Detect which cell encompasses the target text, then output its (X, Y) center coordinate. 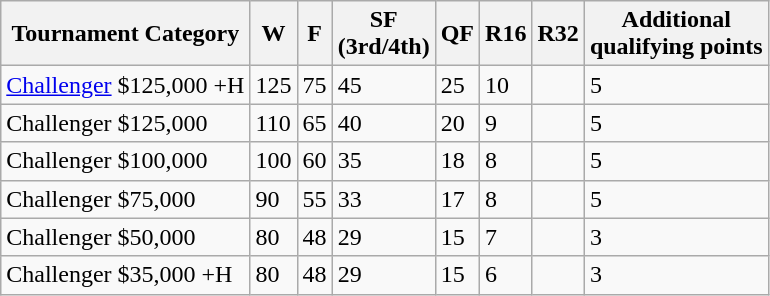
40 (384, 123)
60 (314, 161)
90 (274, 199)
QF (457, 34)
100 (274, 161)
110 (274, 123)
45 (384, 85)
55 (314, 199)
125 (274, 85)
Additionalqualifying points (676, 34)
7 (506, 237)
75 (314, 85)
Challenger $125,000 +H (126, 85)
6 (506, 275)
Challenger $50,000 (126, 237)
18 (457, 161)
R32 (558, 34)
9 (506, 123)
SF(3rd/4th) (384, 34)
Challenger $75,000 (126, 199)
25 (457, 85)
F (314, 34)
W (274, 34)
Tournament Category (126, 34)
17 (457, 199)
35 (384, 161)
65 (314, 123)
10 (506, 85)
Challenger $125,000 (126, 123)
R16 (506, 34)
20 (457, 123)
33 (384, 199)
Challenger $35,000 +H (126, 275)
Challenger $100,000 (126, 161)
